Determine the (X, Y) coordinate at the center of the cell enclosing the given text.  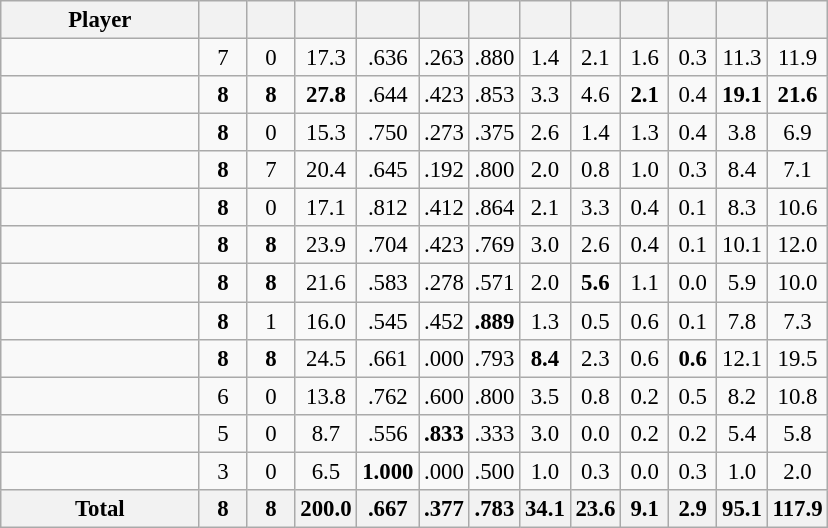
3.8 (742, 133)
12.1 (742, 358)
6.5 (326, 471)
.750 (388, 133)
.880 (494, 58)
.452 (444, 321)
34.1 (545, 509)
.273 (444, 133)
.667 (388, 509)
.793 (494, 358)
117.9 (798, 509)
.833 (444, 433)
5.6 (595, 283)
Total (100, 509)
.812 (388, 208)
11.3 (742, 58)
.864 (494, 208)
.375 (494, 133)
17.3 (326, 58)
10.0 (798, 283)
6.9 (798, 133)
.556 (388, 433)
20.4 (326, 170)
1 (271, 321)
8.7 (326, 433)
.500 (494, 471)
.783 (494, 509)
5.9 (742, 283)
.762 (388, 396)
2.3 (595, 358)
17.1 (326, 208)
19.5 (798, 358)
.377 (444, 509)
.600 (444, 396)
95.1 (742, 509)
.769 (494, 245)
1.000 (388, 471)
7.8 (742, 321)
23.6 (595, 509)
.645 (388, 170)
.263 (444, 58)
11.9 (798, 58)
6 (223, 396)
7.1 (798, 170)
19.1 (742, 95)
24.5 (326, 358)
.571 (494, 283)
7.3 (798, 321)
.889 (494, 321)
3 (223, 471)
10.6 (798, 208)
8.3 (742, 208)
.278 (444, 283)
5.4 (742, 433)
4.6 (595, 95)
200.0 (326, 509)
16.0 (326, 321)
Player (100, 20)
.192 (444, 170)
10.8 (798, 396)
.661 (388, 358)
27.8 (326, 95)
.704 (388, 245)
23.9 (326, 245)
.412 (444, 208)
.644 (388, 95)
.583 (388, 283)
.636 (388, 58)
12.0 (798, 245)
15.3 (326, 133)
1.1 (645, 283)
1.6 (645, 58)
5 (223, 433)
9.1 (645, 509)
2.9 (693, 509)
.853 (494, 95)
10.1 (742, 245)
5.8 (798, 433)
8.2 (742, 396)
13.8 (326, 396)
3.5 (545, 396)
.333 (494, 433)
.545 (388, 321)
